Find where the given text appears and provide that cell's center as (x, y) coordinate. 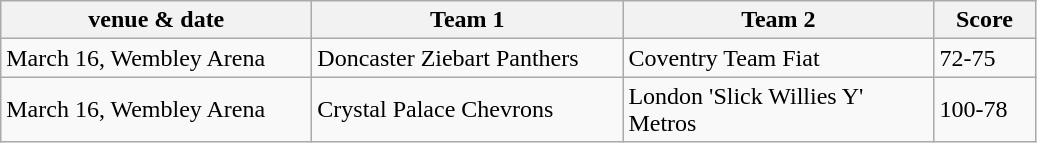
72-75 (984, 58)
Coventry Team Fiat (778, 58)
Doncaster Ziebart Panthers (468, 58)
Score (984, 20)
London 'Slick Willies Y' Metros (778, 110)
venue & date (156, 20)
Crystal Palace Chevrons (468, 110)
100-78 (984, 110)
Team 2 (778, 20)
Team 1 (468, 20)
